Provide the (x, y) coordinate of the cell's center where the given text is located.  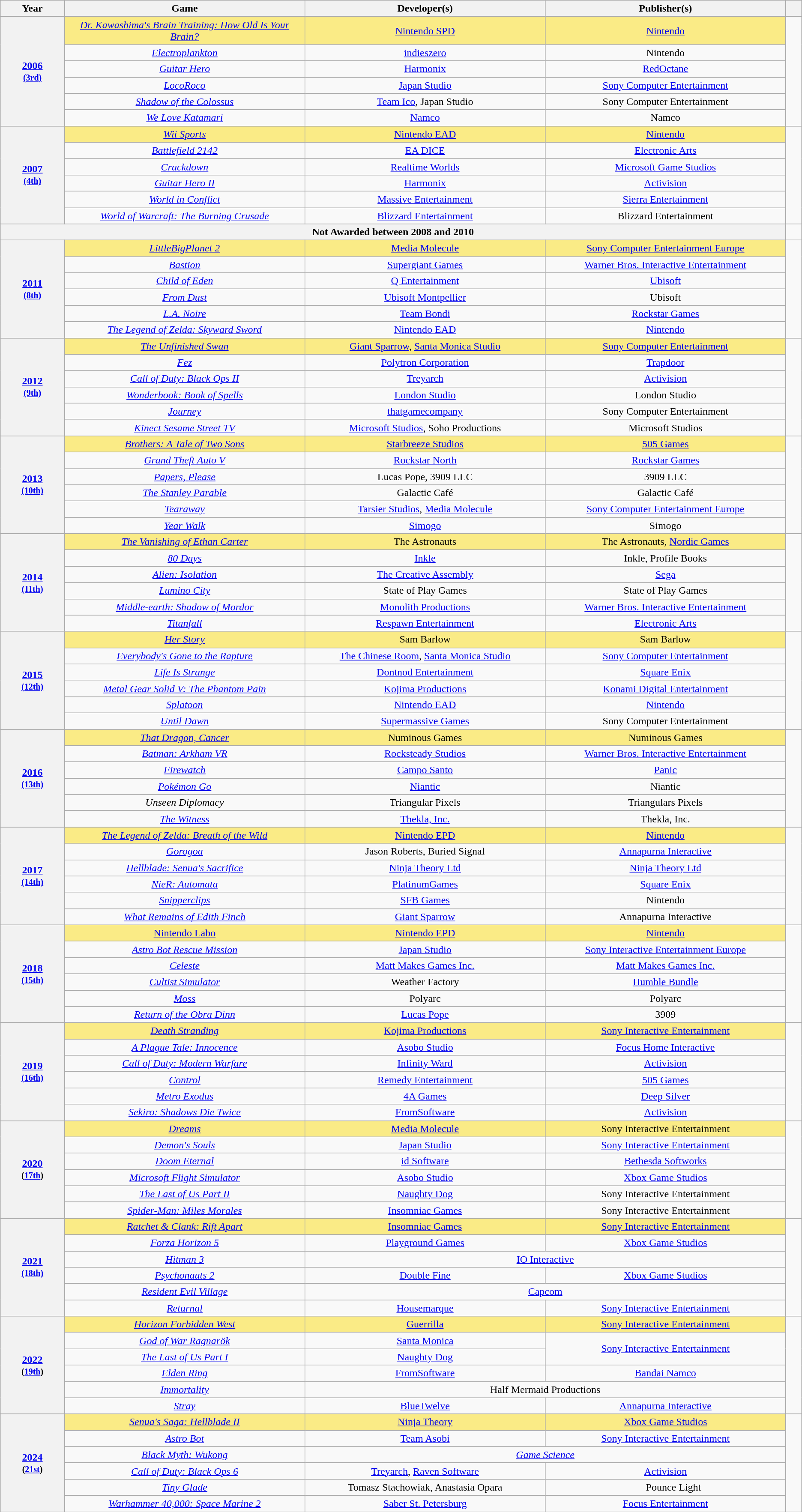
Guerrilla (425, 1324)
Lucas Pope (425, 1015)
Immortality (184, 1389)
Giant Sparrow (425, 917)
The Legend of Zelda: Skyward Sword (184, 330)
Team Ico, Japan Studio (425, 102)
Guitar Hero (184, 69)
NieR: Automata (184, 884)
Alien: Isolation (184, 574)
Supermassive Games (425, 721)
Game (184, 9)
Unseen Diplomacy (184, 803)
Return of the Obra Dinn (184, 1015)
Hitman 3 (184, 1259)
Playground Games (425, 1243)
Trapdoor (666, 362)
Treyarch, Raven Software (425, 1471)
Publisher(s) (666, 9)
Spider-Man: Miles Morales (184, 1210)
80 Days (184, 558)
Control (184, 1080)
2013(10th) (33, 484)
Call of Duty: Black Ops 6 (184, 1471)
EA DICE (425, 150)
thatgamecompany (425, 411)
Sega (666, 574)
Triangular Pixels (425, 803)
Grand Theft Auto V (184, 460)
Crackdown (184, 167)
BlueTwelve (425, 1406)
Treyarch (425, 379)
Titanfall (184, 623)
Senua's Saga: Hellblade II (184, 1422)
Microsoft Studios (666, 427)
Ubisoft Montpellier (425, 297)
Kinect Sesame Street TV (184, 427)
Focus Entertainment (666, 1503)
3909 LLC (666, 477)
Microsoft Studios, Soho Productions (425, 427)
2017(14th) (33, 876)
Dreams (184, 1129)
The Creative Assembly (425, 574)
Ninja Theory (425, 1422)
2014(11th) (33, 583)
Brothers: A Tale of Two Sons (184, 444)
Supergiant Games (425, 265)
Remedy Entertainment (425, 1080)
2006(3rd) (33, 71)
Starbreeze Studios (425, 444)
2021(18th) (33, 1267)
2007(4th) (33, 175)
Call of Duty: Modern Warfare (184, 1064)
IO Interactive (545, 1259)
Jason Roberts, Buried Signal (425, 852)
Sierra Entertainment (666, 199)
Until Dawn (184, 721)
The Stanley Parable (184, 493)
Forza Horizon 5 (184, 1243)
Guitar Hero II (184, 183)
Journey (184, 411)
Astro Bot Rescue Mission (184, 949)
Massive Entertainment (425, 199)
id Software (425, 1161)
Focus Home Interactive (666, 1047)
Capcom (545, 1292)
PlatinumGames (425, 884)
Game Science (545, 1455)
Child of Eden (184, 281)
2020(17th) (33, 1169)
Realtime Worlds (425, 167)
2011(8th) (33, 289)
2022(19th) (33, 1365)
Tomasz Stachowiak, Anastasia Opara (425, 1487)
Respawn Entertainment (425, 623)
Elden Ring (184, 1373)
Bastion (184, 265)
Dontnod Entertainment (425, 672)
Shadow of the Colossus (184, 102)
2016(13th) (33, 778)
Rockstar North (425, 460)
Black Myth: Wukong (184, 1455)
Moss (184, 998)
Rocksteady Studios (425, 754)
Splatoon (184, 705)
Nintendo Labo (184, 933)
indieszero (425, 53)
Resident Evil Village (184, 1292)
Gorogoa (184, 852)
Pokémon Go (184, 786)
A Plague Tale: Innocence (184, 1047)
L.A. Noire (184, 314)
Campo Santo (425, 770)
Giant Sparrow, Santa Monica Studio (425, 346)
Lucas Pope, 3909 LLC (425, 477)
Battlefield 2142 (184, 150)
Sony Interactive Entertainment Europe (666, 949)
LocoRoco (184, 85)
Death Stranding (184, 1031)
Konami Digital Entertainment (666, 688)
Metal Gear Solid V: The Phantom Pain (184, 688)
Batman: Arkham VR (184, 754)
The Witness (184, 819)
The Unfinished Swan (184, 346)
God of War Ragnarök (184, 1341)
The Astronauts (425, 542)
2019(16th) (33, 1072)
Cultist Simulator (184, 982)
Warhammer 40,000: Space Marine 2 (184, 1503)
Inkle (425, 558)
Call of Duty: Black Ops II (184, 379)
Inkle, Profile Books (666, 558)
RedOctane (666, 69)
Papers, Please (184, 477)
Firewatch (184, 770)
Life Is Strange (184, 672)
Lumino City (184, 591)
Bethesda Softworks (666, 1161)
Not Awarded between 2008 and 2010 (393, 232)
We Love Katamari (184, 118)
Sekiro: Shadows Die Twice (184, 1112)
Dr. Kawashima's Brain Training: How Old Is Your Brain? (184, 31)
Saber St. Petersburg (425, 1503)
Doom Eternal (184, 1161)
What Remains of Edith Finch (184, 917)
The Legend of Zelda: Breath of the Wild (184, 835)
Polytron Corporation (425, 362)
World of Warcraft: The Burning Crusade (184, 215)
Deep Silver (666, 1096)
Year Walk (184, 526)
Wii Sports (184, 134)
Metro Exodus (184, 1096)
Year (33, 9)
Psychonauts 2 (184, 1276)
That Dragon, Cancer (184, 737)
World in Conflict (184, 199)
The Last of Us Part II (184, 1194)
Infinity Ward (425, 1064)
Bandai Namco (666, 1373)
SFB Games (425, 900)
Horizon Forbidden West (184, 1324)
2015(12th) (33, 680)
Her Story (184, 639)
Demon's Souls (184, 1145)
Tiny Glade (184, 1487)
Electroplankton (184, 53)
Microsoft Flight Simulator (184, 1177)
The Astronauts, Nordic Games (666, 542)
Double Fine (425, 1276)
Tearaway (184, 509)
Team Bondi (425, 314)
Returnal (184, 1308)
Weather Factory (425, 982)
Wonderbook: Book of Spells (184, 395)
Tarsier Studios, Media Molecule (425, 509)
Panic (666, 770)
The Vanishing of Ethan Carter (184, 542)
2024(21st) (33, 1463)
Astro Bot (184, 1438)
Celeste (184, 965)
Triangulars Pixels (666, 803)
Hellblade: Senua's Sacrifice (184, 868)
The Chinese Room, Santa Monica Studio (425, 656)
Q Entertainment (425, 281)
From Dust (184, 297)
Pounce Light (673, 1487)
2012(9th) (33, 387)
LittleBigPlanet 2 (184, 248)
Fez (184, 362)
Microsoft Game Studios (666, 167)
2018(15th) (33, 974)
3909 (666, 1015)
The Last of Us Part I (184, 1357)
Nintendo SPD (425, 31)
Developer(s) (425, 9)
Housemarque (425, 1308)
Middle-earth: Shadow of Mordor (184, 607)
4A Games (425, 1096)
Half Mermaid Productions (545, 1389)
Santa Monica (425, 1341)
Humble Bundle (666, 982)
Stray (184, 1406)
Ratchet & Clank: Rift Apart (184, 1226)
Snipperclips (184, 900)
Team Asobi (425, 1438)
Monolith Productions (425, 607)
Everybody's Gone to the Rapture (184, 656)
